Output the (X, Y) coordinate of the center of the cell containing the given text.  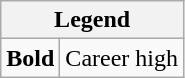
Legend (92, 20)
Career high (122, 58)
Bold (30, 58)
